For the text-containing cell, return its midpoint in (X, Y) coordinate format. 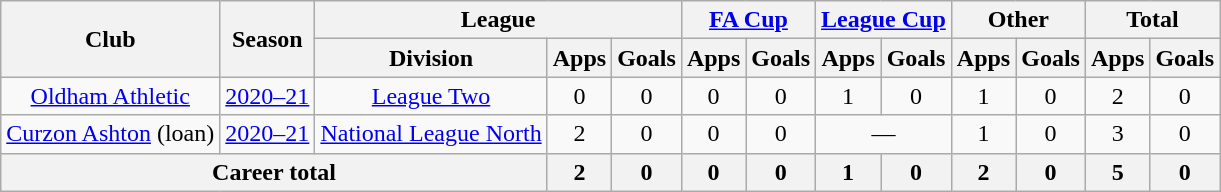
5 (1117, 172)
National League North (431, 134)
Oldham Athletic (110, 96)
Season (268, 39)
Division (431, 58)
— (884, 134)
Career total (274, 172)
Other (1018, 20)
3 (1117, 134)
Total (1152, 20)
FA Cup (748, 20)
Club (110, 39)
League (498, 20)
League Cup (884, 20)
League Two (431, 96)
Curzon Ashton (loan) (110, 134)
